Search for the cell housing the specified text and yield its (X, Y) center coordinate. 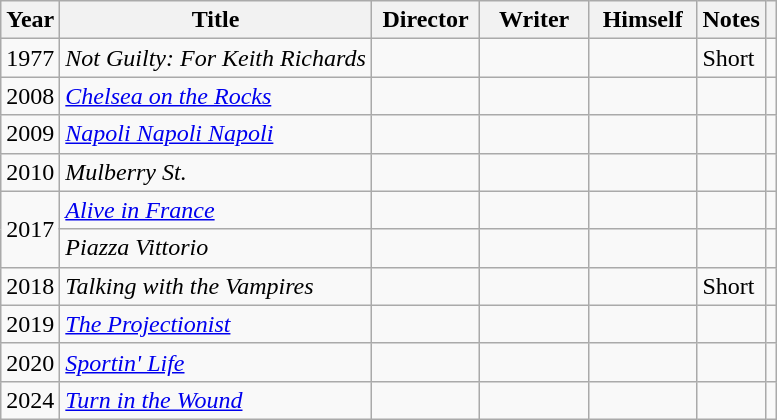
2010 (30, 172)
Writer (534, 20)
2020 (30, 362)
Mulberry St. (216, 172)
Year (30, 20)
Turn in the Wound (216, 400)
2024 (30, 400)
2008 (30, 96)
Talking with the Vampires (216, 286)
2009 (30, 134)
Title (216, 20)
2017 (30, 229)
Director (426, 20)
Piazza Vittorio (216, 248)
Chelsea on the Rocks (216, 96)
Napoli Napoli Napoli (216, 134)
2018 (30, 286)
Sportin' Life (216, 362)
2019 (30, 324)
The Projectionist (216, 324)
Notes (731, 20)
Alive in France (216, 210)
Himself (642, 20)
1977 (30, 58)
Not Guilty: For Keith Richards (216, 58)
